Pinpoint the cell where the given text exists, returning its (X, Y) midpoint coordinate. 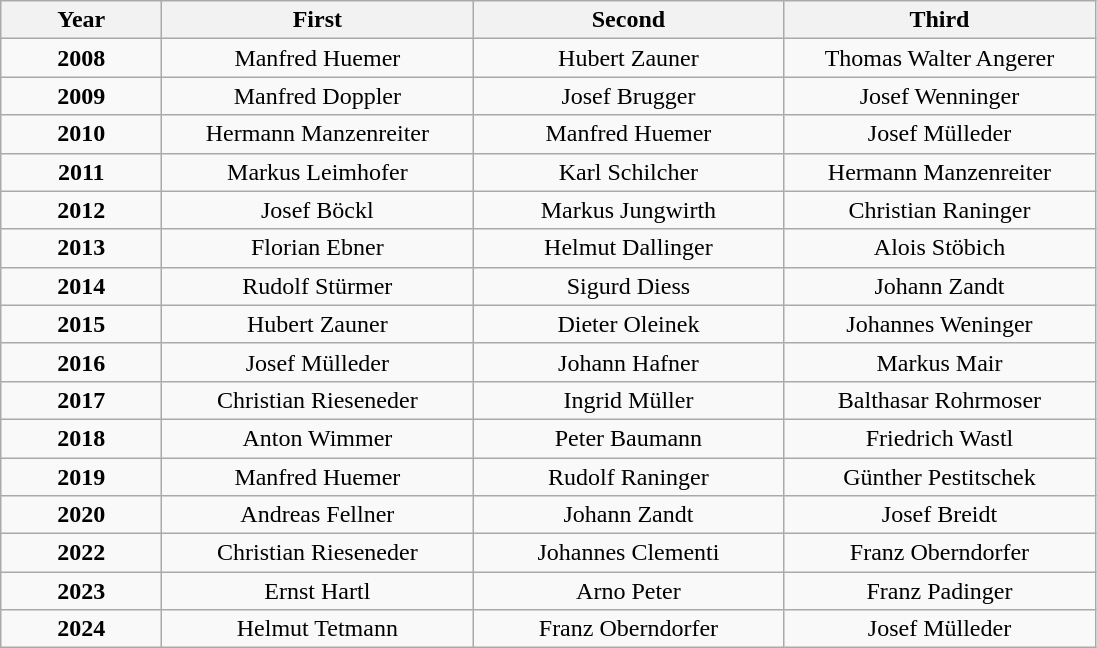
Sigurd Diess (628, 286)
Johannes Clementi (628, 553)
2009 (82, 96)
Anton Wimmer (318, 438)
2015 (82, 324)
2011 (82, 172)
2016 (82, 362)
Markus Jungwirth (628, 210)
2013 (82, 248)
Andreas Fellner (318, 515)
Markus Leimhofer (318, 172)
Florian Ebner (318, 248)
Ernst Hartl (318, 591)
Balthasar Rohrmoser (940, 400)
Alois Stöbich (940, 248)
Dieter Oleinek (628, 324)
2024 (82, 629)
Johannes Weninger (940, 324)
Christian Raninger (940, 210)
Josef Breidt (940, 515)
2010 (82, 134)
Third (940, 20)
2020 (82, 515)
2017 (82, 400)
Friedrich Wastl (940, 438)
Second (628, 20)
Arno Peter (628, 591)
Franz Padinger (940, 591)
Karl Schilcher (628, 172)
Manfred Doppler (318, 96)
Josef Brugger (628, 96)
Rudolf Raninger (628, 477)
2014 (82, 286)
2008 (82, 58)
Josef Wenninger (940, 96)
Helmut Tetmann (318, 629)
2023 (82, 591)
2019 (82, 477)
Helmut Dallinger (628, 248)
2018 (82, 438)
2012 (82, 210)
Thomas Walter Angerer (940, 58)
Ingrid Müller (628, 400)
Peter Baumann (628, 438)
Günther Pestitschek (940, 477)
Markus Mair (940, 362)
Josef Böckl (318, 210)
2022 (82, 553)
Johann Hafner (628, 362)
First (318, 20)
Rudolf Stürmer (318, 286)
Year (82, 20)
